Find where the given text appears and provide that cell's center as [X, Y] coordinate. 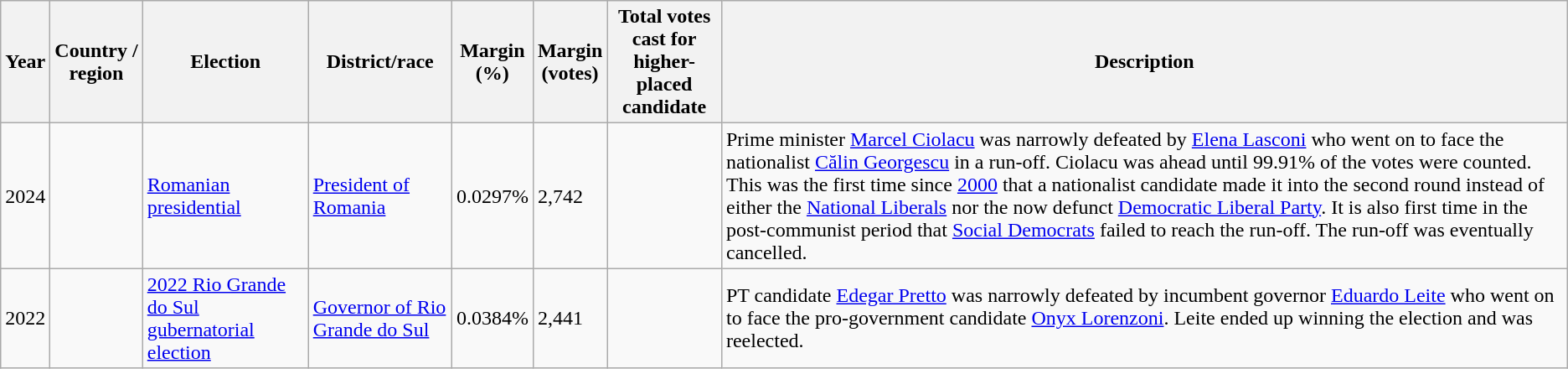
District/race [380, 62]
President of Romania [380, 196]
2,441 [570, 319]
Year [25, 62]
Governor of Rio Grande do Sul [380, 319]
2022 Rio Grande do Sul gubernatorial election [225, 319]
Romanian presidential [225, 196]
Country /region [96, 62]
2022 [25, 319]
Total votes cast forhigher-placedcandidate [665, 62]
2024 [25, 196]
2,742 [570, 196]
Election [225, 62]
0.0297% [493, 196]
Margin(votes) [570, 62]
0.0384% [493, 319]
Description [1144, 62]
Margin(%) [493, 62]
